Provide the [x, y] coordinate of the cell's center where the given text is located.  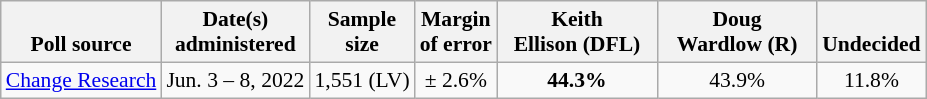
44.3% [577, 80]
KeithEllison (DFL) [577, 32]
Samplesize [362, 32]
Undecided [871, 32]
11.8% [871, 80]
Date(s)administered [235, 32]
Marginof error [456, 32]
Poll source [82, 32]
Change Research [82, 80]
± 2.6% [456, 80]
Jun. 3 – 8, 2022 [235, 80]
43.9% [737, 80]
1,551 (LV) [362, 80]
DougWardlow (R) [737, 32]
